Find where the given text appears and provide that cell's center as (x, y) coordinate. 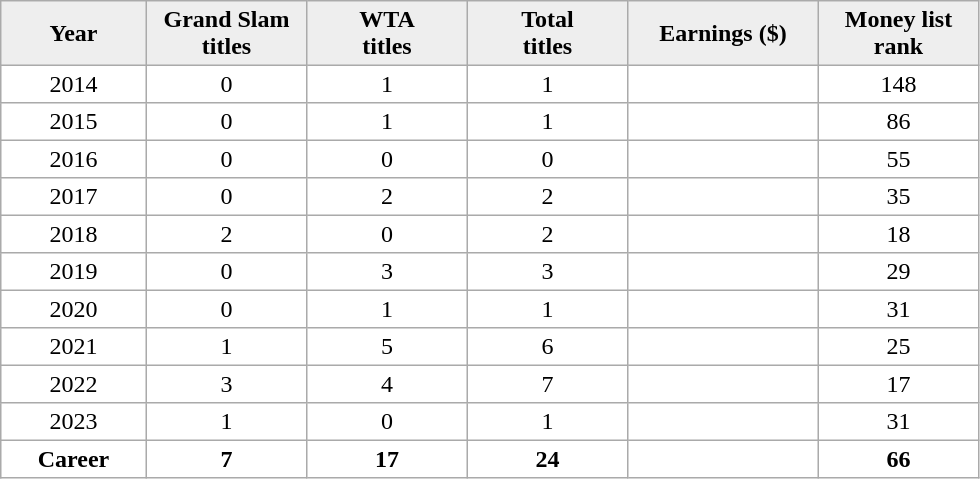
Earnings ($) (723, 33)
2014 (74, 84)
2021 (74, 347)
WTA titles (387, 33)
Career (74, 459)
2015 (74, 122)
6 (547, 347)
18 (898, 234)
24 (547, 459)
66 (898, 459)
2022 (74, 384)
86 (898, 122)
2018 (74, 234)
35 (898, 197)
2023 (74, 422)
Year (74, 33)
148 (898, 84)
2020 (74, 309)
Total titles (547, 33)
Grand Slam titles (226, 33)
55 (898, 159)
25 (898, 347)
2017 (74, 197)
2019 (74, 272)
4 (387, 384)
Money list rank (898, 33)
5 (387, 347)
2016 (74, 159)
29 (898, 272)
